From the cell containing the given text, extract its center point as [X, Y] coordinate. 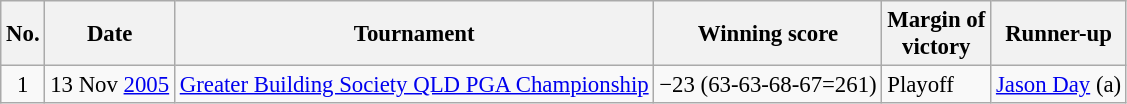
Jason Day (a) [1059, 85]
Greater Building Society QLD PGA Championship [414, 85]
Date [110, 34]
Playoff [936, 85]
Winning score [768, 34]
13 Nov 2005 [110, 85]
No. [23, 34]
Runner-up [1059, 34]
Margin ofvictory [936, 34]
−23 (63-63-68-67=261) [768, 85]
1 [23, 85]
Tournament [414, 34]
